For the text-containing cell, return its midpoint in (X, Y) coordinate format. 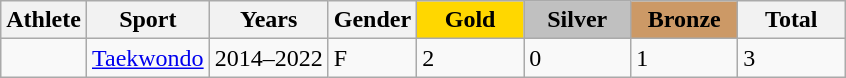
Total (792, 20)
Gender (372, 20)
F (372, 58)
Years (268, 20)
1 (684, 58)
Sport (148, 20)
Silver (578, 20)
Taekwondo (148, 58)
Gold (470, 20)
Bronze (684, 20)
Athlete (44, 20)
3 (792, 58)
2 (470, 58)
0 (578, 58)
2014–2022 (268, 58)
